Capture the cell that displays the provided text and extract its (X, Y) central coordinate. 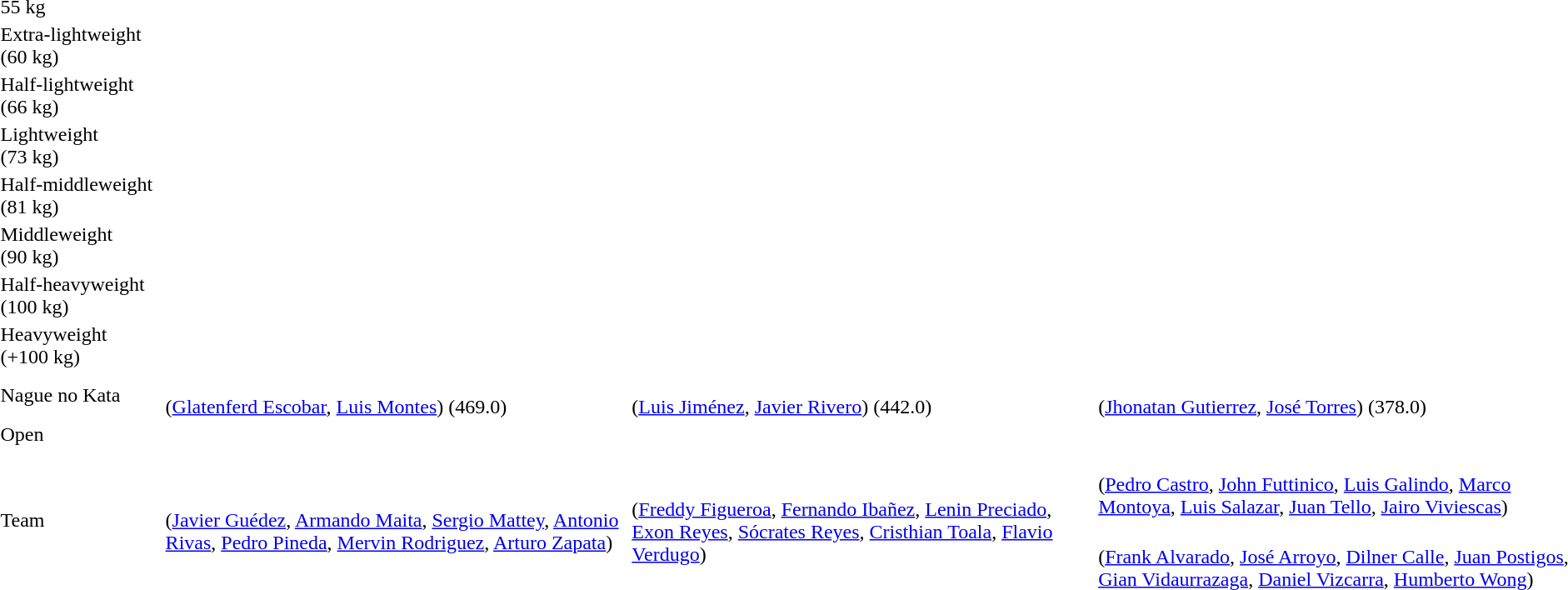
(Luis Jiménez, Javier Rivero) (442.0) (863, 395)
(Glatenferd Escobar, Luis Montes) (469.0) (397, 395)
